Locate the cell with the specified text and output its [x, y] center coordinate. 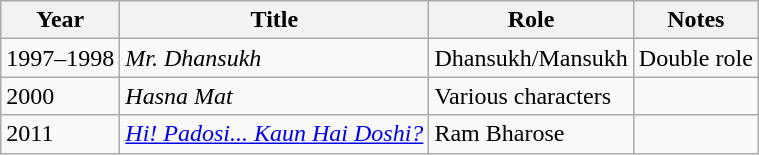
Double role [696, 58]
Dhansukh/Mansukh [531, 58]
Hasna Mat [274, 96]
Role [531, 20]
2000 [60, 96]
Ram Bharose [531, 134]
Notes [696, 20]
Year [60, 20]
1997–1998 [60, 58]
2011 [60, 134]
Mr. Dhansukh [274, 58]
Hi! Padosi... Kaun Hai Doshi? [274, 134]
Title [274, 20]
Various characters [531, 96]
